Extract the [x, y] coordinate from the center of the cell holding the provided text.  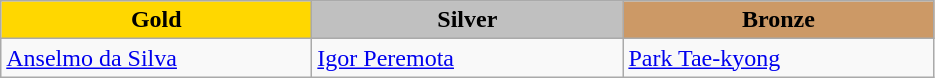
Bronze [778, 20]
Anselmo da Silva [156, 58]
Igor Peremota [468, 58]
Gold [156, 20]
Silver [468, 20]
Park Tae-kyong [778, 58]
